Locate the cell with the specified text and output its [X, Y] center coordinate. 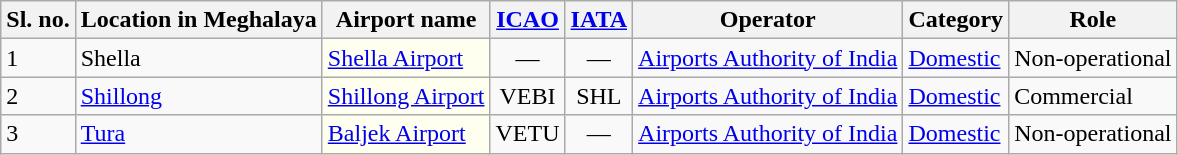
Tura [198, 134]
Commercial [1093, 96]
Sl. no. [38, 20]
IATA [599, 20]
Category [956, 20]
Shella [198, 58]
Role [1093, 20]
Shillong [198, 96]
Shella Airport [406, 58]
Baljek Airport [406, 134]
2 [38, 96]
Operator [768, 20]
VEBI [528, 96]
VETU [528, 134]
Location in Meghalaya [198, 20]
SHL [599, 96]
3 [38, 134]
Shillong Airport [406, 96]
1 [38, 58]
Airport name [406, 20]
ICAO [528, 20]
